Identify which cell holds the provided text, then report its (X, Y) central coordinate. 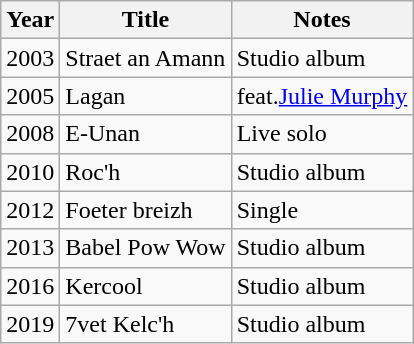
2010 (30, 172)
2012 (30, 210)
2013 (30, 248)
2008 (30, 134)
Kercool (146, 286)
Year (30, 20)
Roc'h (146, 172)
Babel Pow Wow (146, 248)
Title (146, 20)
2019 (30, 324)
feat.Julie Murphy (322, 96)
2005 (30, 96)
E-Unan (146, 134)
Straet an Amann (146, 58)
Single (322, 210)
Notes (322, 20)
2003 (30, 58)
2016 (30, 286)
Live solo (322, 134)
7vet Kelc'h (146, 324)
Foeter breizh (146, 210)
Lagan (146, 96)
